Identify which cell holds the provided text, then report its [X, Y] central coordinate. 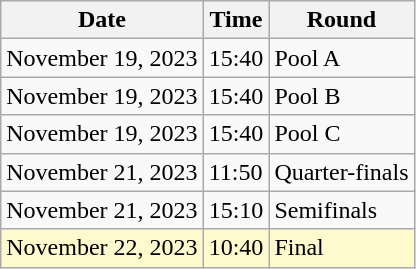
Round [342, 20]
15:10 [236, 210]
11:50 [236, 172]
Pool B [342, 96]
10:40 [236, 248]
Semifinals [342, 210]
Date [102, 20]
Final [342, 248]
Pool C [342, 134]
Quarter-finals [342, 172]
Pool A [342, 58]
Time [236, 20]
November 22, 2023 [102, 248]
